Capture the cell that displays the provided text and extract its (x, y) central coordinate. 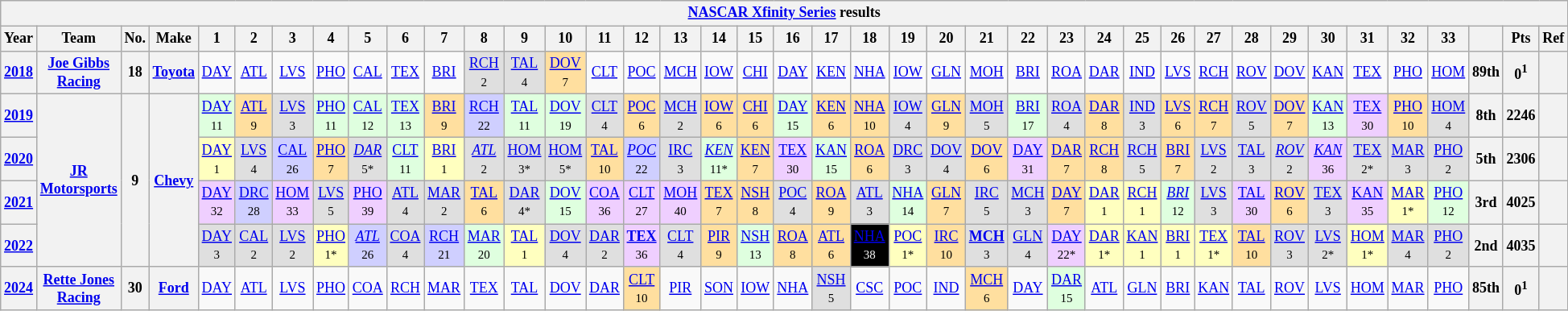
8 (484, 39)
ROV3 (1289, 246)
NHA14 (908, 202)
ROV5 (1251, 116)
RCH2 (484, 73)
DAY3 (217, 246)
MCH (681, 73)
6 (406, 39)
TAL6 (484, 202)
23 (1067, 39)
MCH2 (681, 116)
22 (1028, 39)
DAY32 (217, 202)
CLT (605, 73)
4035 (1521, 246)
2020 (19, 159)
DOV15 (565, 202)
3rd (1486, 202)
JR Motorsports (79, 180)
DAR8 (1104, 116)
HOM4 (1449, 116)
MAR3 (1408, 159)
No. (135, 39)
CAL2 (254, 246)
PHO7 (332, 159)
KEN6 (831, 116)
DAY31 (1028, 159)
12 (642, 39)
COA (367, 288)
TAL4 (525, 73)
LVS4 (254, 159)
85th (1486, 288)
DAR15 (1067, 288)
LVS2* (1328, 246)
NASCAR Xfinity Series results (784, 13)
28 (1251, 39)
DAY22* (1067, 246)
POC4 (793, 202)
GLN4 (1028, 246)
KEN11* (720, 159)
4025 (1521, 202)
CAL26 (293, 159)
1 (217, 39)
Year (19, 39)
32 (1408, 39)
RCH22 (484, 116)
KEN7 (755, 159)
DRC3 (908, 159)
RCH7 (1214, 116)
4 (332, 39)
IRC3 (681, 159)
DOV6 (987, 159)
15 (755, 39)
IND3 (1142, 116)
ROA6 (869, 159)
ROA8 (793, 246)
COA36 (605, 202)
17 (831, 39)
NHA38 (869, 246)
KAN1 (1142, 246)
10 (565, 39)
NSH13 (755, 246)
RCH21 (444, 246)
NSH8 (755, 202)
CAL12 (367, 116)
ROA4 (1067, 116)
TAL3 (1251, 159)
HOM3* (525, 159)
ATL2 (484, 159)
Pts (1521, 39)
IOW4 (908, 116)
MAR1* (1408, 202)
GLN7 (947, 202)
DOV19 (565, 116)
MAR4 (1408, 246)
DAR1* (1104, 246)
DAR1 (1104, 202)
PHO1* (332, 246)
Rette Jones Racing (79, 288)
26 (1178, 39)
24 (1104, 39)
DAR2 (605, 246)
BRI9 (444, 116)
HOM5* (565, 159)
DAR5* (367, 159)
ROV2 (1289, 159)
DAY15 (793, 116)
21 (987, 39)
TAL1 (525, 246)
PHO39 (367, 202)
RCH8 (1104, 159)
MCH6 (987, 288)
8th (1486, 116)
CSC (869, 288)
ROA9 (831, 202)
BRI12 (1178, 202)
13 (681, 39)
DRC28 (254, 202)
5th (1486, 159)
NSH5 (831, 288)
TAL30 (1251, 202)
DAR7 (1067, 159)
KEN (831, 73)
POC6 (642, 116)
2 (254, 39)
DAY11 (217, 116)
Ref (1554, 39)
IRC10 (947, 246)
3 (293, 39)
2019 (19, 116)
CHI6 (755, 116)
PHO12 (1449, 202)
25 (1142, 39)
11 (605, 39)
TEX36 (642, 246)
33 (1449, 39)
DAR4* (525, 202)
GLN9 (947, 116)
ATL9 (254, 116)
19 (908, 39)
CLT27 (642, 202)
HOM33 (293, 202)
MAR20 (484, 246)
29 (1289, 39)
ATL3 (869, 202)
POC22 (642, 159)
BRI17 (1028, 116)
MOH5 (987, 116)
RCH1 (1142, 202)
TEX1* (1214, 246)
14 (720, 39)
NHA10 (869, 116)
PHO11 (332, 116)
COA4 (406, 246)
KAN13 (1328, 116)
LVS6 (1178, 116)
MOH (987, 73)
TEX3 (1328, 202)
ATL4 (406, 202)
HOM1* (1368, 246)
TEX2* (1368, 159)
2nd (1486, 246)
CLT11 (406, 159)
PIR (681, 288)
POC1* (908, 246)
BRI7 (1178, 159)
PIR9 (720, 246)
IOW6 (720, 116)
ATL26 (367, 246)
LVS5 (332, 202)
IRC5 (987, 202)
2306 (1521, 159)
Ford (174, 288)
ROA (1067, 73)
KAN15 (831, 159)
MAR2 (444, 202)
Joe Gibbs Racing (79, 73)
MOH40 (681, 202)
2018 (19, 73)
KAN36 (1328, 159)
RCH5 (1142, 159)
SON (720, 288)
TEX7 (720, 202)
31 (1368, 39)
2246 (1521, 116)
2022 (19, 246)
DAY1 (217, 159)
CHI (755, 73)
7 (444, 39)
CLT10 (642, 288)
KAN35 (1368, 202)
Make (174, 39)
Toyota (174, 73)
PHO10 (1408, 116)
5 (367, 39)
CAL (367, 73)
20 (947, 39)
DAY7 (1067, 202)
Team (79, 39)
ROV6 (1289, 202)
2024 (19, 288)
2021 (19, 202)
27 (1214, 39)
TAL11 (525, 116)
TEX13 (406, 116)
Chevy (174, 180)
ATL6 (831, 246)
16 (793, 39)
89th (1486, 73)
